From the cell containing the given text, extract its center point as (x, y) coordinate. 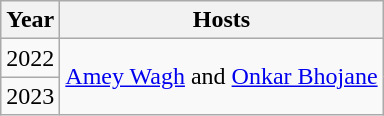
2023 (30, 96)
Hosts (222, 20)
Year (30, 20)
2022 (30, 58)
Amey Wagh and Onkar Bhojane (222, 77)
